Search for the cell housing the specified text and yield its [X, Y] center coordinate. 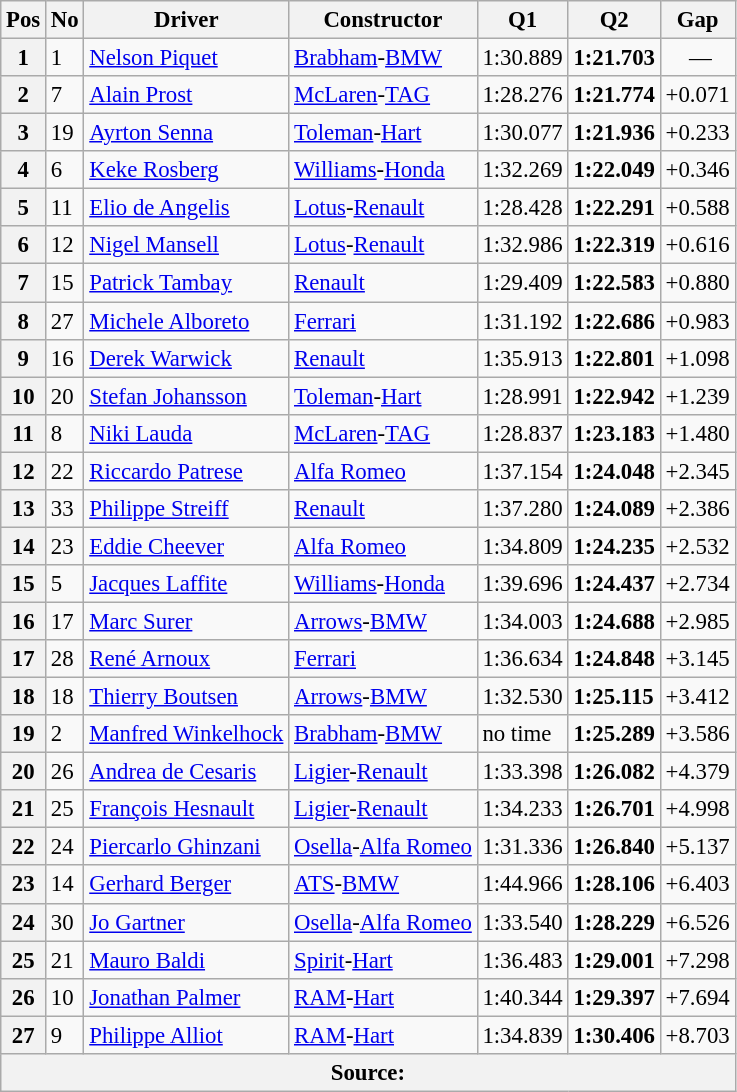
+0.588 [698, 208]
Piercarlo Ghinzani [186, 847]
1:28.229 [614, 922]
Ayrton Senna [186, 133]
Eddie Cheever [186, 546]
1:34.233 [522, 809]
1:31.336 [522, 847]
Manfred Winkelhock [186, 734]
Patrick Tambay [186, 283]
+6.526 [698, 922]
1:25.289 [614, 734]
Stefan Johansson [186, 396]
+2.532 [698, 546]
Keke Rosberg [186, 170]
1:33.398 [522, 772]
+1.480 [698, 433]
+3.586 [698, 734]
Jonathan Palmer [186, 997]
Marc Surer [186, 621]
1:28.428 [522, 208]
1:31.192 [522, 321]
Constructor [383, 20]
+2.386 [698, 509]
1:22.942 [614, 396]
1:40.344 [522, 997]
+1.239 [698, 396]
+3.412 [698, 697]
1:21.774 [614, 95]
Mauro Baldi [186, 960]
René Arnoux [186, 659]
Pos [24, 20]
+4.998 [698, 809]
+0.983 [698, 321]
1:28.276 [522, 95]
Elio de Angelis [186, 208]
1:26.840 [614, 847]
1:26.701 [614, 809]
+0.880 [698, 283]
1:21.936 [614, 133]
Source: [368, 1073]
+4.379 [698, 772]
Alain Prost [186, 95]
1:34.003 [522, 621]
no time [522, 734]
Derek Warwick [186, 358]
+0.071 [698, 95]
Q1 [522, 20]
1:32.986 [522, 245]
1:29.409 [522, 283]
Michele Alboreto [186, 321]
+0.233 [698, 133]
1:24.089 [614, 509]
No [65, 20]
1:28.837 [522, 433]
1:23.183 [614, 433]
1:29.001 [614, 960]
Philippe Streiff [186, 509]
+7.694 [698, 997]
ATS-BMW [383, 885]
1:24.437 [614, 584]
+6.403 [698, 885]
Jo Gartner [186, 922]
+0.346 [698, 170]
1:30.406 [614, 1035]
Riccardo Patrese [186, 471]
1:37.280 [522, 509]
1:24.048 [614, 471]
+3.145 [698, 659]
Nelson Piquet [186, 58]
+8.703 [698, 1035]
1:26.082 [614, 772]
30 [65, 922]
1:30.077 [522, 133]
+2.734 [698, 584]
Spirit-Hart [383, 960]
1:35.913 [522, 358]
1:37.154 [522, 471]
4 [24, 170]
1:33.540 [522, 922]
28 [65, 659]
Thierry Boutsen [186, 697]
1:22.049 [614, 170]
1:28.991 [522, 396]
1:32.269 [522, 170]
1:39.696 [522, 584]
Nigel Mansell [186, 245]
1:22.583 [614, 283]
Driver [186, 20]
1:24.848 [614, 659]
1:36.483 [522, 960]
Jacques Laffite [186, 584]
1:25.115 [614, 697]
1:29.397 [614, 997]
1:22.291 [614, 208]
33 [65, 509]
1:24.688 [614, 621]
François Hesnault [186, 809]
1:22.686 [614, 321]
+2.985 [698, 621]
1:36.634 [522, 659]
+1.098 [698, 358]
— [698, 58]
1:32.530 [522, 697]
+2.345 [698, 471]
Gap [698, 20]
+5.137 [698, 847]
Gerhard Berger [186, 885]
1:21.703 [614, 58]
1:28.106 [614, 885]
1:22.319 [614, 245]
Q2 [614, 20]
Philippe Alliot [186, 1035]
1:44.966 [522, 885]
1:34.809 [522, 546]
1:24.235 [614, 546]
+0.616 [698, 245]
Andrea de Cesaris [186, 772]
1:22.801 [614, 358]
+7.298 [698, 960]
1:34.839 [522, 1035]
Niki Lauda [186, 433]
13 [24, 509]
3 [24, 133]
1:30.889 [522, 58]
